Capture the cell that displays the provided text and extract its (X, Y) central coordinate. 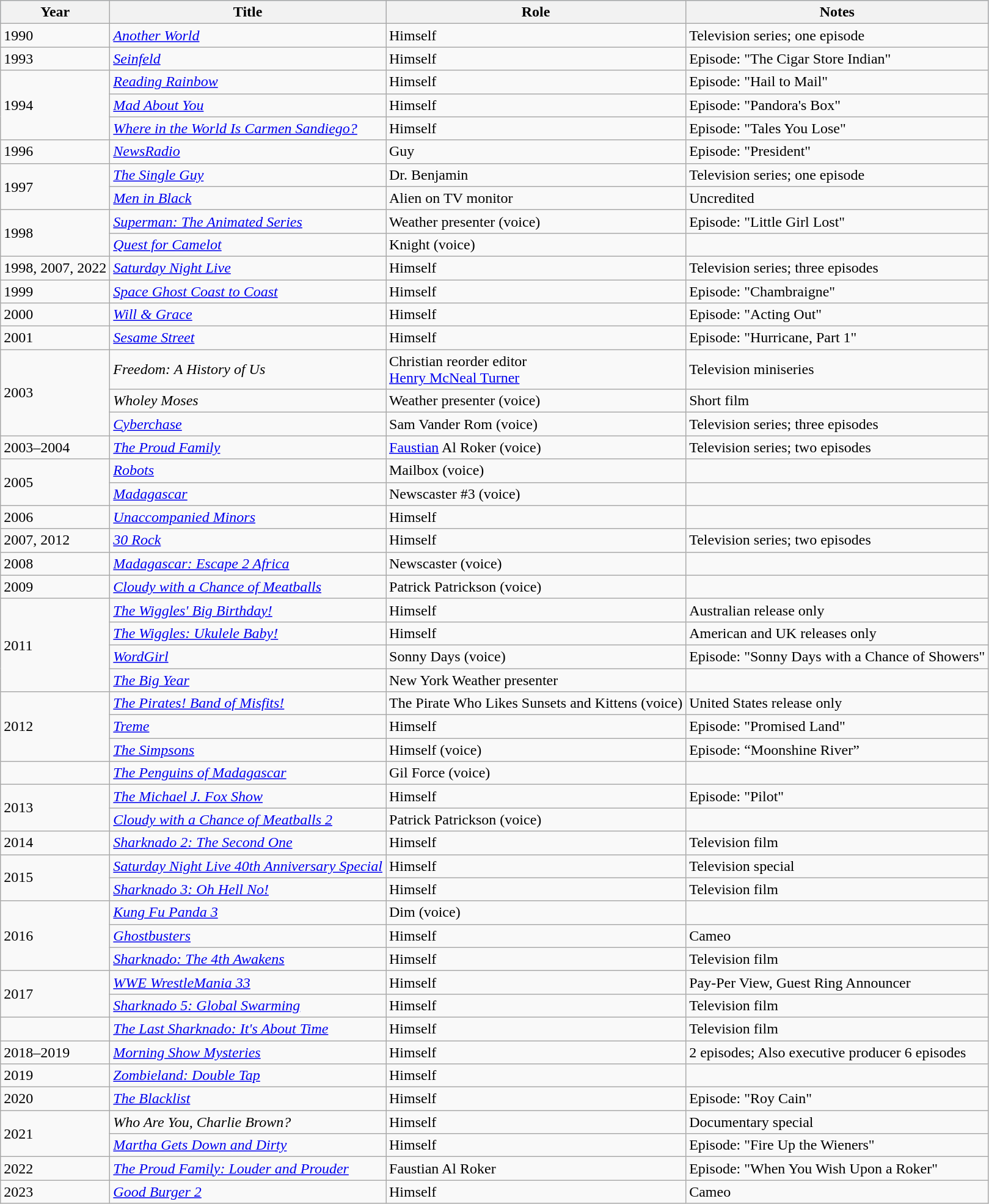
Sam Vander Rom (voice) (536, 424)
Sonny Days (voice) (536, 656)
1990 (55, 35)
Saturday Night Live 40th Anniversary Special (248, 866)
Episode: "Sonny Days with a Chance of Showers" (837, 656)
Space Ghost Coast to Coast (248, 292)
Uncredited (837, 198)
2021 (55, 1134)
The Last Sharknado: It's About Time (248, 1029)
Episode: "Tales You Lose" (837, 128)
Gil Force (voice) (536, 773)
Episode: "Chambraigne" (837, 292)
Zombieland: Double Tap (248, 1076)
Cyberchase (248, 424)
Freedom: A History of Us (248, 369)
The Blacklist (248, 1099)
2005 (55, 482)
The Single Guy (248, 175)
Year (55, 12)
2015 (55, 878)
Kung Fu Panda 3 (248, 912)
Cloudy with a Chance of Meatballs 2 (248, 820)
2003–2004 (55, 447)
Episode: "Roy Cain" (837, 1099)
Men in Black (248, 198)
2016 (55, 936)
Wholey Moses (248, 401)
Knight (voice) (536, 244)
Role (536, 12)
Cloudy with a Chance of Meatballs (248, 587)
2007, 2012 (55, 540)
Mailbox (voice) (536, 471)
Episode: "Hurricane, Part 1" (837, 338)
Sharknado 3: Oh Hell No! (248, 889)
The Proud Family: Louder and Prouder (248, 1169)
Superman: The Animated Series (248, 221)
2011 (55, 645)
The Simpsons (248, 750)
Episode: "Pilot" (837, 796)
Guy (536, 152)
Episode: "When You Wish Upon a Roker" (837, 1169)
Will & Grace (248, 315)
Episode: "President" (837, 152)
2012 (55, 727)
2020 (55, 1099)
WordGirl (248, 656)
Ghostbusters (248, 936)
The Proud Family (248, 447)
Madagascar: Escape 2 Africa (248, 563)
Sharknado 2: The Second One (248, 843)
Episode: "The Cigar Store Indian" (837, 59)
2018–2019 (55, 1052)
The Pirate Who Likes Sunsets and Kittens (voice) (536, 703)
1998, 2007, 2022 (55, 268)
Sharknado: The 4th Awakens (248, 959)
Title (248, 12)
The Pirates! Band of Misfits! (248, 703)
Robots (248, 471)
Notes (837, 12)
Documentary special (837, 1122)
Unaccompanied Minors (248, 517)
2003 (55, 392)
1996 (55, 152)
Episode: “Moonshine River” (837, 750)
Madagascar (248, 494)
Saturday Night Live (248, 268)
2009 (55, 587)
The Penguins of Madagascar (248, 773)
2001 (55, 338)
Pay-Per View, Guest Ring Announcer (837, 982)
30 Rock (248, 540)
1999 (55, 292)
Episode: "Hail to Mail" (837, 82)
Treme (248, 727)
Episode: "Promised Land" (837, 727)
Martha Gets Down and Dirty (248, 1145)
Mad About You (248, 105)
Television miniseries (837, 369)
2022 (55, 1169)
Who Are You, Charlie Brown? (248, 1122)
Morning Show Mysteries (248, 1052)
Sharknado 5: Global Swarming (248, 1005)
Faustian Al Roker (536, 1169)
2 episodes; Also executive producer 6 episodes (837, 1052)
2008 (55, 563)
New York Weather presenter (536, 680)
1998 (55, 233)
1997 (55, 186)
Newscaster #3 (voice) (536, 494)
2014 (55, 843)
Good Burger 2 (248, 1192)
The Wiggles' Big Birthday! (248, 610)
2000 (55, 315)
Quest for Camelot (248, 244)
Short film (837, 401)
2017 (55, 994)
Another World (248, 35)
2013 (55, 808)
Reading Rainbow (248, 82)
Himself (voice) (536, 750)
Episode: "Acting Out" (837, 315)
Episode: "Little Girl Lost" (837, 221)
WWE WrestleMania 33 (248, 982)
2006 (55, 517)
Dr. Benjamin (536, 175)
2023 (55, 1192)
1993 (55, 59)
2019 (55, 1076)
Faustian Al Roker (voice) (536, 447)
United States release only (837, 703)
Where in the World Is Carmen Sandiego? (248, 128)
The Big Year (248, 680)
Seinfeld (248, 59)
Episode: "Fire Up the Wieners" (837, 1145)
NewsRadio (248, 152)
Christian reorder editorHenry McNeal Turner (536, 369)
The Wiggles: Ukulele Baby! (248, 633)
Television special (837, 866)
Sesame Street (248, 338)
1994 (55, 105)
Dim (voice) (536, 912)
Newscaster (voice) (536, 563)
Australian release only (837, 610)
American and UK releases only (837, 633)
The Michael J. Fox Show (248, 796)
Episode: "Pandora's Box" (837, 105)
Alien on TV monitor (536, 198)
